Detect which cell encompasses the target text, then output its [x, y] center coordinate. 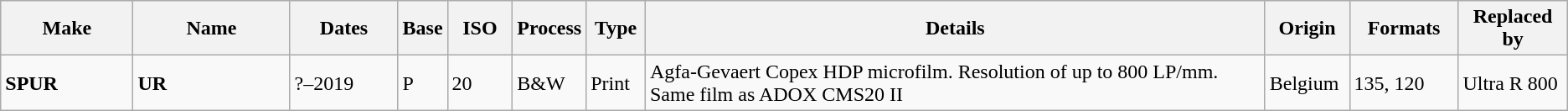
Agfa-Gevaert Copex HDP microfilm. Resolution of up to 800 LP/mm. Same film as ADOX CMS20 II [955, 82]
Process [549, 29]
Origin [1307, 29]
Make [67, 29]
135, 120 [1404, 82]
Belgium [1307, 82]
P [422, 82]
Ultra R 800 [1513, 82]
Details [955, 29]
Name [211, 29]
Dates [343, 29]
SPUR [67, 82]
Replaced by [1513, 29]
Print [616, 82]
Type [616, 29]
?–2019 [343, 82]
UR [211, 82]
Base [422, 29]
B&W [549, 82]
ISO [480, 29]
20 [480, 82]
Formats [1404, 29]
